From the cell containing the given text, extract its center point as [x, y] coordinate. 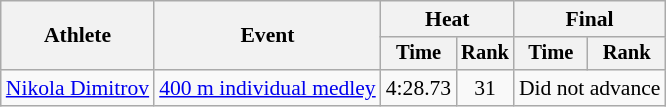
Did not advance [590, 88]
Athlete [78, 36]
Event [268, 36]
400 m individual medley [268, 88]
Heat [448, 19]
31 [485, 88]
Nikola Dimitrov [78, 88]
4:28.73 [418, 88]
Final [590, 19]
